Return the (x, y) coordinate for the center point of the cell that contains the specified text.  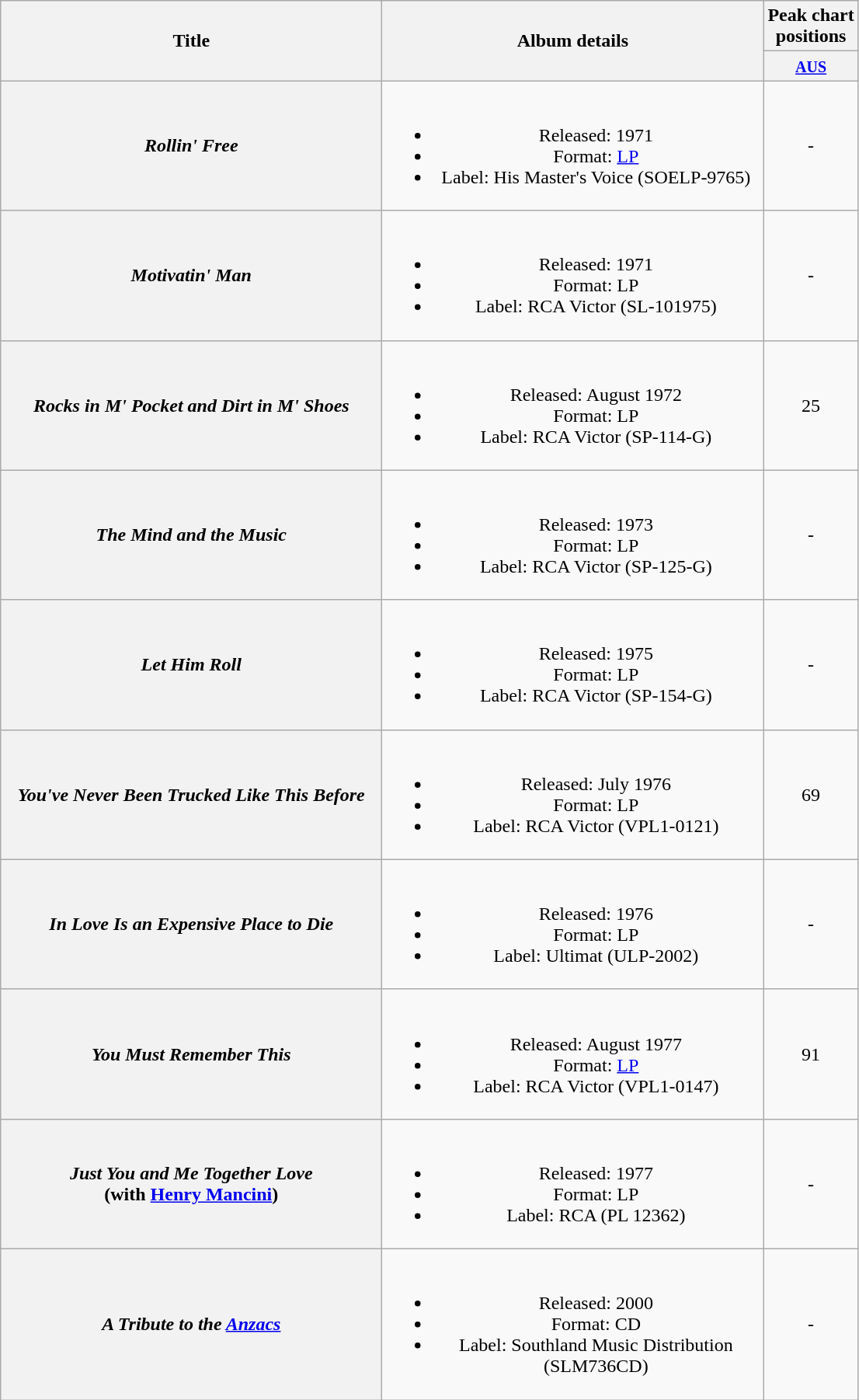
Let Him Roll (191, 665)
AUS (811, 66)
25 (811, 406)
Released: July 1976Format: LPLabel: RCA Victor (VPL1-0121) (573, 794)
Released: August 1977Format: LPLabel: RCA Victor (VPL1-0147) (573, 1053)
Released: 1971Format: LPLabel: His Master's Voice (SOELP-9765) (573, 146)
Rocks in M' Pocket and Dirt in M' Shoes (191, 406)
Released: 1975Format: LPLabel: RCA Victor (SP-154-G) (573, 665)
Released: 2000Format: CDLabel: Southland Music Distribution (SLM736CD) (573, 1324)
Released: August 1972Format: LPLabel: RCA Victor (SP-114-G) (573, 406)
Rollin' Free (191, 146)
Album details (573, 40)
69 (811, 794)
You've Never Been Trucked Like This Before (191, 794)
In Love Is an Expensive Place to Die (191, 925)
91 (811, 1053)
Peak chartpositions (811, 26)
Released: 1976Format: LPLabel: Ultimat (ULP-2002) (573, 925)
Title (191, 40)
A Tribute to the Anzacs (191, 1324)
Motivatin' Man (191, 275)
Released: 1971Format: LPLabel: RCA Victor (SL-101975) (573, 275)
Released: 1977Format: LPLabel: RCA (PL 12362) (573, 1184)
You Must Remember This (191, 1053)
The Mind and the Music (191, 535)
Released: 1973Format: LPLabel: RCA Victor (SP-125-G) (573, 535)
Just You and Me Together Love (with Henry Mancini) (191, 1184)
